Provide the (x, y) coordinate of the cell's center where the given text is located.  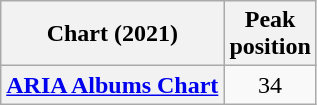
Chart (2021) (112, 34)
34 (270, 85)
ARIA Albums Chart (112, 85)
Peakposition (270, 34)
